Return the [X, Y] coordinate for the center point of the cell that contains the specified text.  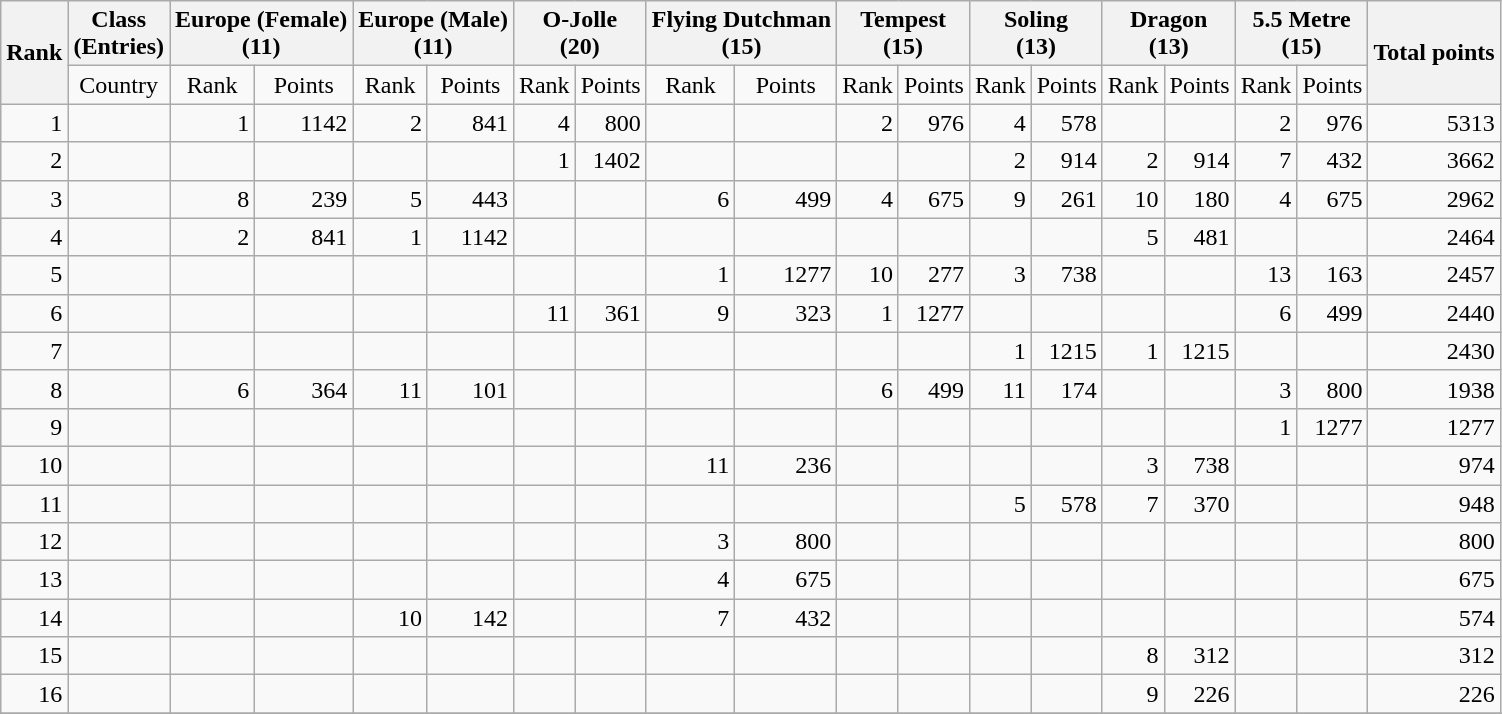
Dragon(13) [1168, 34]
364 [304, 389]
O-Jolle(20) [580, 34]
16 [34, 694]
180 [1200, 199]
2430 [1434, 351]
2457 [1434, 275]
5.5 Metre(15) [1302, 34]
174 [1066, 389]
Class(Entries) [119, 34]
948 [1434, 503]
1938 [1434, 389]
Europe (Female)(11) [262, 34]
Total points [1434, 52]
974 [1434, 465]
Europe (Male)(11) [434, 34]
101 [470, 389]
15 [34, 656]
2464 [1434, 237]
574 [1434, 618]
Soling(13) [1036, 34]
370 [1200, 503]
239 [304, 199]
Country [119, 85]
361 [610, 313]
2440 [1434, 313]
163 [1332, 275]
5313 [1434, 123]
3662 [1434, 161]
323 [786, 313]
236 [786, 465]
443 [470, 199]
12 [34, 542]
277 [934, 275]
2962 [1434, 199]
1402 [610, 161]
142 [470, 618]
481 [1200, 237]
261 [1066, 199]
Flying Dutchman(15) [741, 34]
Tempest(15) [904, 34]
14 [34, 618]
